Locate the cell with the specified text and output its [x, y] center coordinate. 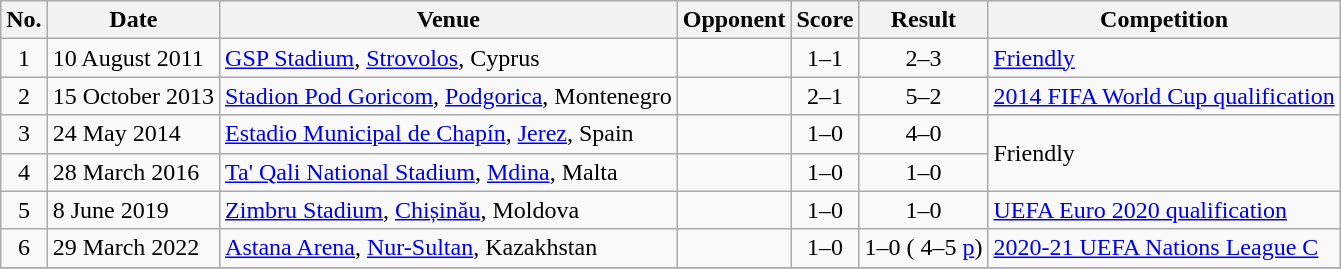
Zimbru Stadium, Chișinău, Moldova [449, 210]
2 [24, 96]
1–0 ( 4–5 p) [924, 248]
1 [24, 58]
8 June 2019 [133, 210]
5–2 [924, 96]
24 May 2014 [133, 134]
4 [24, 172]
Stadion Pod Goricom, Podgorica, Montenegro [449, 96]
Ta' Qali National Stadium, Mdina, Malta [449, 172]
28 March 2016 [133, 172]
3 [24, 134]
Date [133, 20]
GSP Stadium, Strovolos, Cyprus [449, 58]
6 [24, 248]
2020-21 UEFA Nations League C [1164, 248]
Competition [1164, 20]
2–3 [924, 58]
UEFA Euro 2020 qualification [1164, 210]
10 August 2011 [133, 58]
Estadio Municipal de Chapín, Jerez, Spain [449, 134]
5 [24, 210]
1–1 [825, 58]
Score [825, 20]
4–0 [924, 134]
29 March 2022 [133, 248]
15 October 2013 [133, 96]
Venue [449, 20]
Result [924, 20]
No. [24, 20]
Astana Arena, Nur-Sultan, Kazakhstan [449, 248]
2–1 [825, 96]
2014 FIFA World Cup qualification [1164, 96]
Opponent [734, 20]
